Return [X, Y] of the center of cell containing provided text 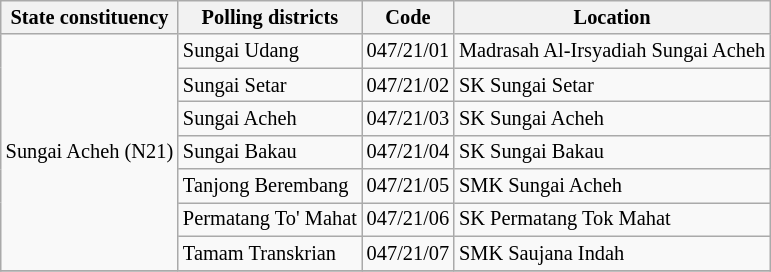
State constituency [90, 17]
Sungai Acheh [270, 118]
Sungai Acheh (N21) [90, 152]
SK Sungai Bakau [612, 152]
SK Sungai Setar [612, 85]
Sungai Udang [270, 51]
SMK Sungai Acheh [612, 186]
047/21/05 [408, 186]
047/21/03 [408, 118]
Sungai Bakau [270, 152]
SK Sungai Acheh [612, 118]
047/21/07 [408, 253]
SK Permatang Tok Mahat [612, 219]
047/21/04 [408, 152]
047/21/02 [408, 85]
Permatang To' Mahat [270, 219]
Madrasah Al-Irsyadiah Sungai Acheh [612, 51]
Polling districts [270, 17]
047/21/06 [408, 219]
047/21/01 [408, 51]
Tamam Transkrian [270, 253]
SMK Saujana Indah [612, 253]
Tanjong Berembang [270, 186]
Code [408, 17]
Location [612, 17]
Sungai Setar [270, 85]
